Find where the given text appears and provide that cell's center as (X, Y) coordinate. 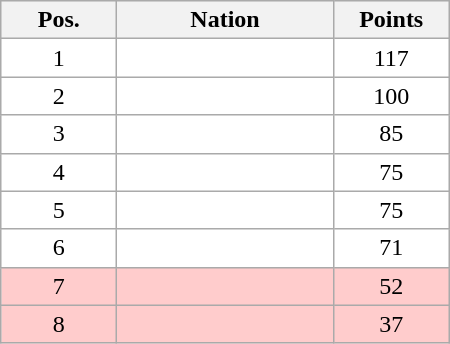
Points (391, 20)
8 (59, 324)
Pos. (59, 20)
71 (391, 248)
7 (59, 286)
1 (59, 58)
100 (391, 96)
117 (391, 58)
52 (391, 286)
4 (59, 172)
3 (59, 134)
6 (59, 248)
Nation (225, 20)
37 (391, 324)
85 (391, 134)
2 (59, 96)
5 (59, 210)
